Scan for the cell matching the given text and deliver its [x, y] coordinate at center. 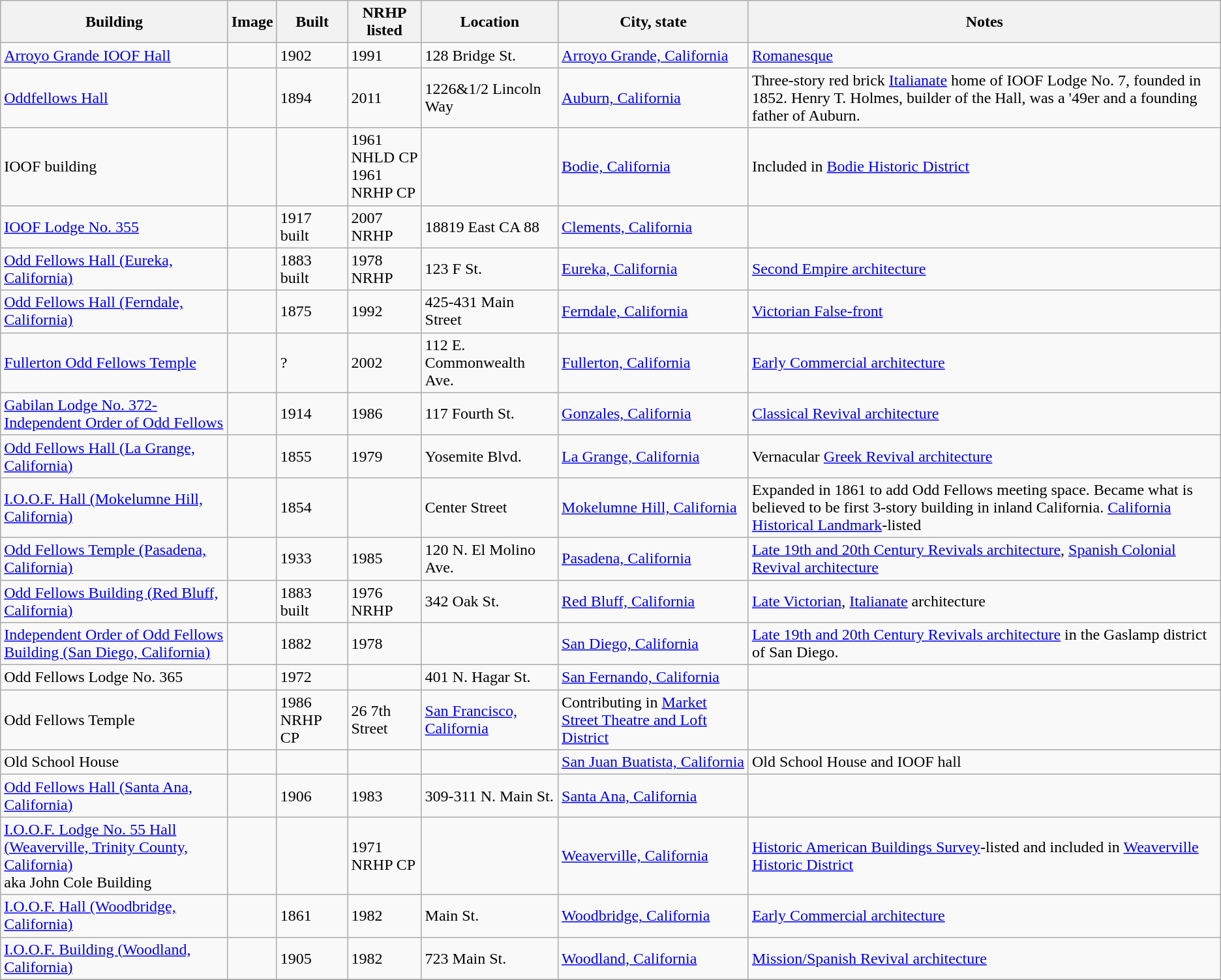
Notes [984, 22]
1979 [385, 456]
Odd Fellows Building (Red Bluff, California) [114, 601]
425-431 Main Street [489, 312]
Included in Bodie Historic District [984, 167]
NRHPlisted [385, 22]
Historic American Buildings Survey-listed and included in Weaverville Historic District [984, 855]
112 E. Commonwealth Ave. [489, 363]
Auburn, California [654, 98]
1992 [385, 312]
1861 [312, 915]
1986 NRHP CP [312, 720]
1972 [312, 677]
1978 NRHP [385, 269]
Arroyo Grande, California [654, 55]
2007 NRHP [385, 227]
1902 [312, 55]
Romanesque [984, 55]
I.O.O.F. Hall (Woodbridge, California) [114, 915]
Built [312, 22]
Location [489, 22]
1983 [385, 795]
1961 NHLD CP1961 NRHP CP [385, 167]
Odd Fellows Hall (Ferndale, California) [114, 312]
Fullerton, California [654, 363]
18819 East CA 88 [489, 227]
San Fernando, California [654, 677]
Second Empire architecture [984, 269]
1933 [312, 558]
Santa Ana, California [654, 795]
San Juan Buatista, California [654, 762]
1971 NRHP CP [385, 855]
723 Main St. [489, 958]
Weaverville, California [654, 855]
2011 [385, 98]
1226&1/2 Lincoln Way [489, 98]
Odd Fellows Hall (La Grange, California) [114, 456]
Late Victorian, Italianate architecture [984, 601]
Main St. [489, 915]
Classical Revival architecture [984, 413]
Woodland, California [654, 958]
Victorian False-front [984, 312]
Image [252, 22]
Vernacular Greek Revival architecture [984, 456]
117 Fourth St. [489, 413]
Mission/Spanish Revival architecture [984, 958]
1894 [312, 98]
San Diego, California [654, 644]
401 N. Hagar St. [489, 677]
128 Bridge St. [489, 55]
Gonzales, California [654, 413]
Fullerton Odd Fellows Temple [114, 363]
1875 [312, 312]
Odd Fellows Hall (Santa Ana, California) [114, 795]
120 N. El Molino Ave. [489, 558]
26 7th Street [385, 720]
2002 [385, 363]
Ferndale, California [654, 312]
1914 [312, 413]
1882 [312, 644]
309-311 N. Main St. [489, 795]
Odd Fellows Temple [114, 720]
Red Bluff, California [654, 601]
Odd Fellows Temple (Pasadena, California) [114, 558]
San Francisco, California [489, 720]
I.O.O.F. Lodge No. 55 Hall (Weaverville, Trinity County, California)aka John Cole Building [114, 855]
Late 19th and 20th Century Revivals architecture in the Gaslamp district of San Diego. [984, 644]
I.O.O.F. Hall (Mokelumne Hill, California) [114, 507]
IOOF building [114, 167]
Late 19th and 20th Century Revivals architecture, Spanish Colonial Revival architecture [984, 558]
342 Oak St. [489, 601]
Yosemite Blvd. [489, 456]
Building [114, 22]
Old School House and IOOF hall [984, 762]
1976 NRHP [385, 601]
? [312, 363]
Gabilan Lodge No. 372-Independent Order of Odd Fellows [114, 413]
1906 [312, 795]
Old School House [114, 762]
Independent Order of Odd Fellows Building (San Diego, California) [114, 644]
Eureka, California [654, 269]
1985 [385, 558]
1986 [385, 413]
I.O.O.F. Building (Woodland, California) [114, 958]
Clements, California [654, 227]
1855 [312, 456]
La Grange, California [654, 456]
1917 built [312, 227]
Woodbridge, California [654, 915]
Contributing in Market Street Theatre and Loft District [654, 720]
Center Street [489, 507]
Odd Fellows Hall (Eureka, California) [114, 269]
Oddfellows Hall [114, 98]
IOOF Lodge No. 355 [114, 227]
1991 [385, 55]
City, state [654, 22]
123 F St. [489, 269]
Odd Fellows Lodge No. 365 [114, 677]
Pasadena, California [654, 558]
1978 [385, 644]
1905 [312, 958]
Arroyo Grande IOOF Hall [114, 55]
Mokelumne Hill, California [654, 507]
1854 [312, 507]
Bodie, California [654, 167]
